Search for the cell housing the specified text and yield its [X, Y] center coordinate. 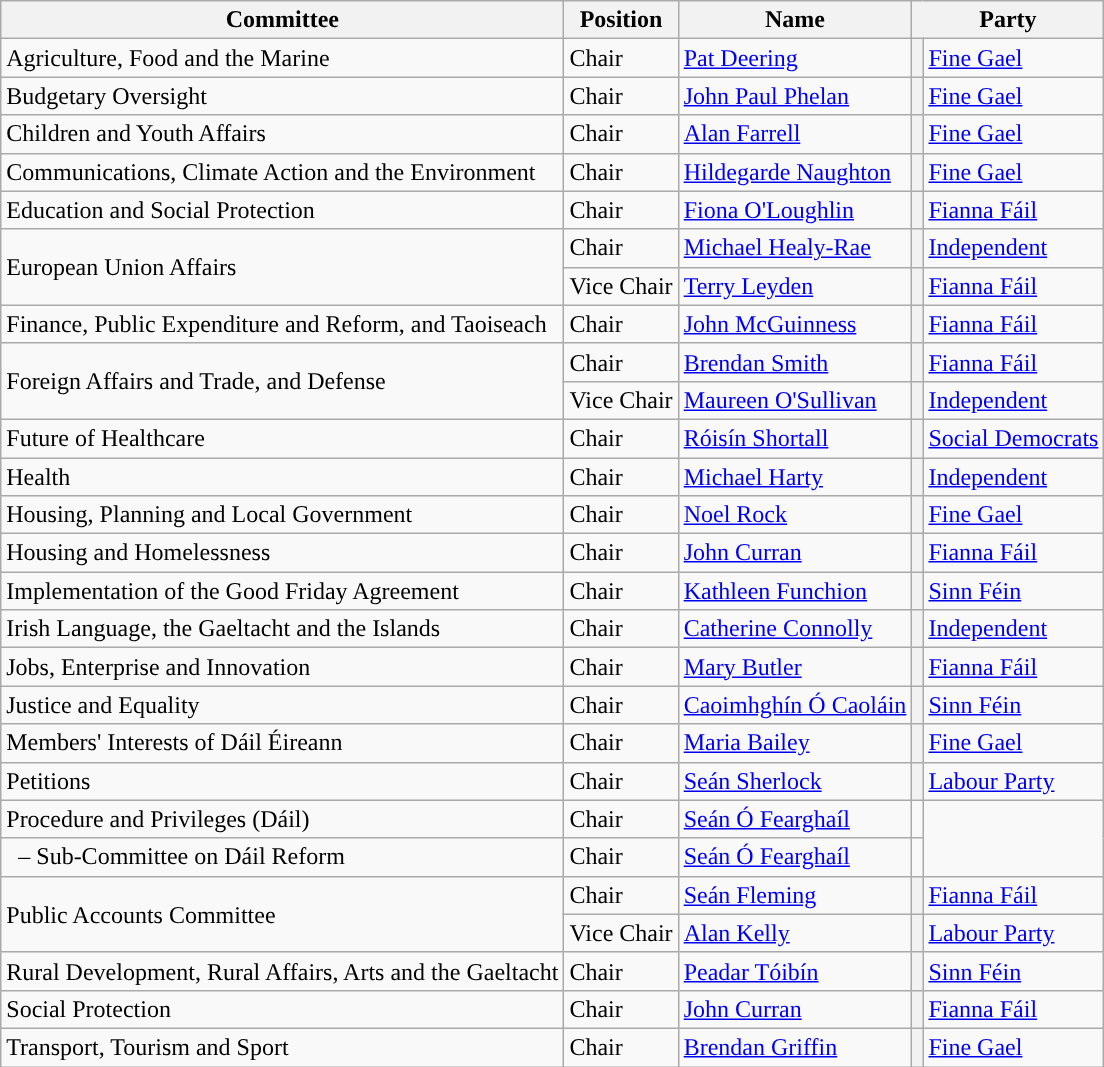
Agriculture, Food and the Marine [282, 58]
Future of Healthcare [282, 438]
Committee [282, 20]
Education and Social Protection [282, 210]
Pat Deering [795, 58]
Party [1008, 20]
Mary Butler [795, 667]
Transport, Tourism and Sport [282, 1047]
Brendan Griffin [795, 1047]
Foreign Affairs and Trade, and Defense [282, 381]
John McGuinness [795, 324]
Hildegarde Naughton [795, 172]
Housing, Planning and Local Government [282, 515]
Michael Healy-Rae [795, 248]
Procedure and Privileges (Dáil) [282, 819]
Rural Development, Rural Affairs, Arts and the Gaeltacht [282, 971]
Social Protection [282, 1009]
Position [621, 20]
Alan Kelly [795, 933]
Public Accounts Committee [282, 914]
Health [282, 477]
Kathleen Funchion [795, 591]
Peadar Tóibín [795, 971]
Justice and Equality [282, 705]
Noel Rock [795, 515]
Finance, Public Expenditure and Reform, and Taoiseach [282, 324]
Housing and Homelessness [282, 553]
Members' Interests of Dáil Éireann [282, 743]
Maria Bailey [795, 743]
Michael Harty [795, 477]
Seán Fleming [795, 895]
Implementation of the Good Friday Agreement [282, 591]
Caoimhghín Ó Caoláin [795, 705]
Petitions [282, 781]
John Paul Phelan [795, 96]
Seán Sherlock [795, 781]
Terry Leyden [795, 286]
Children and Youth Affairs [282, 134]
European Union Affairs [282, 267]
Maureen O'Sullivan [795, 400]
Social Democrats [1014, 438]
Brendan Smith [795, 362]
Budgetary Oversight [282, 96]
Róisín Shortall [795, 438]
Irish Language, the Gaeltacht and the Islands [282, 629]
Name [795, 20]
Jobs, Enterprise and Innovation [282, 667]
Catherine Connolly [795, 629]
Fiona O'Loughlin [795, 210]
Alan Farrell [795, 134]
– Sub-Committee on Dáil Reform [282, 857]
Communications, Climate Action and the Environment [282, 172]
